Determine the (X, Y) coordinate at the center of the cell enclosing the given text.  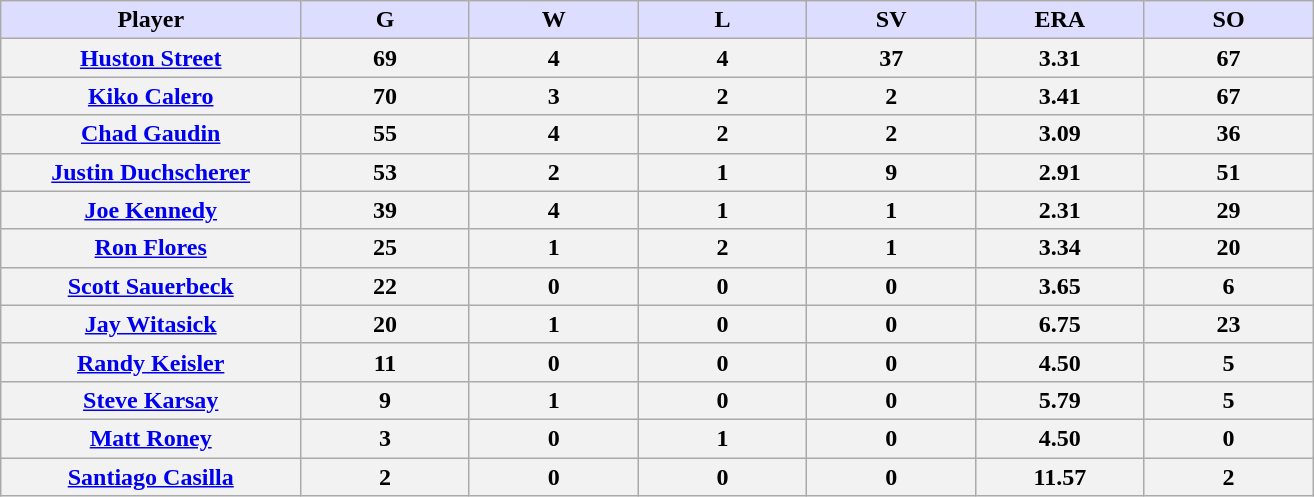
2.31 (1060, 210)
37 (892, 58)
70 (386, 96)
23 (1228, 324)
Huston Street (151, 58)
36 (1228, 134)
Steve Karsay (151, 400)
3.09 (1060, 134)
6 (1228, 286)
Ron Flores (151, 248)
29 (1228, 210)
ERA (1060, 20)
3.34 (1060, 248)
11 (386, 362)
2.91 (1060, 172)
Kiko Calero (151, 96)
39 (386, 210)
6.75 (1060, 324)
Santiago Casilla (151, 477)
22 (386, 286)
53 (386, 172)
W (554, 20)
Joe Kennedy (151, 210)
3.41 (1060, 96)
Justin Duchscherer (151, 172)
51 (1228, 172)
Scott Sauerbeck (151, 286)
L (722, 20)
G (386, 20)
5.79 (1060, 400)
3.31 (1060, 58)
55 (386, 134)
Player (151, 20)
3.65 (1060, 286)
Jay Witasick (151, 324)
Matt Roney (151, 438)
25 (386, 248)
Chad Gaudin (151, 134)
11.57 (1060, 477)
69 (386, 58)
Randy Keisler (151, 362)
SV (892, 20)
SO (1228, 20)
